For the text-containing cell, return its midpoint in (x, y) coordinate format. 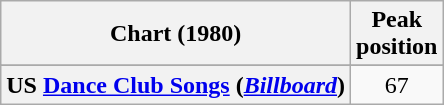
Peakposition (397, 34)
Chart (1980) (176, 34)
US Dance Club Songs (Billboard) (176, 85)
67 (397, 85)
